Provide the [X, Y] coordinate of the cell's center where the given text is located.  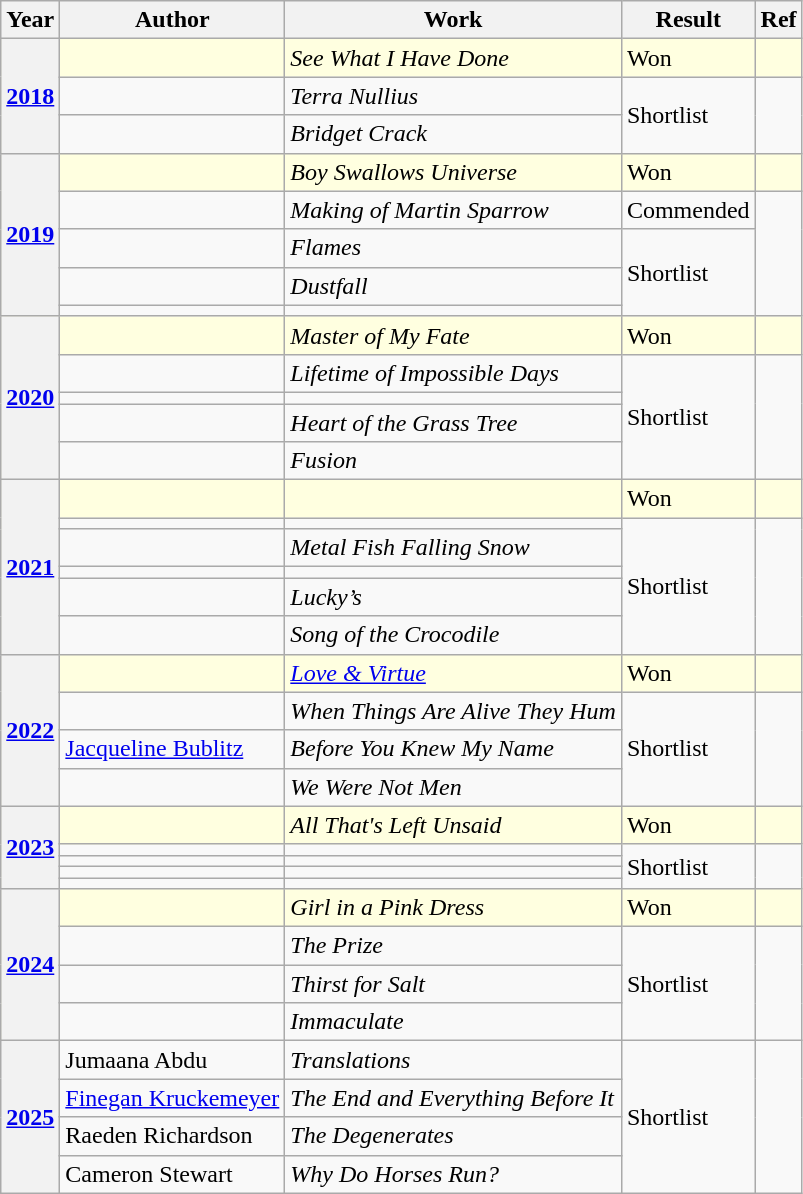
2023 [30, 847]
Result [688, 20]
2020 [30, 398]
Raeden Richardson [172, 1136]
Commended [688, 210]
Why Do Horses Run? [454, 1174]
Finegan Kruckemeyer [172, 1098]
Jacqueline Bublitz [172, 749]
Fusion [454, 461]
Author [172, 20]
Lifetime of Impossible Days [454, 373]
2021 [30, 567]
2018 [30, 96]
The End and Everything Before It [454, 1098]
Work [454, 20]
All That's Left Unsaid [454, 825]
Terra Nullius [454, 96]
We Were Not Men [454, 787]
Heart of the Grass Tree [454, 423]
See What I Have Done [454, 58]
Cameron Stewart [172, 1174]
2025 [30, 1117]
Boy Swallows Universe [454, 172]
2019 [30, 234]
Song of the Crocodile [454, 635]
Thirst for Salt [454, 984]
Master of My Fate [454, 335]
Ref [778, 20]
2022 [30, 730]
The Prize [454, 946]
When Things Are Alive They Hum [454, 711]
Making of Martin Sparrow [454, 210]
Translations [454, 1060]
Year [30, 20]
2024 [30, 965]
Flames [454, 248]
Dustfall [454, 286]
Love & Virtue [454, 673]
The Degenerates [454, 1136]
Lucky’s [454, 597]
Before You Knew My Name [454, 749]
Girl in a Pink Dress [454, 908]
Immaculate [454, 1022]
Bridget Crack [454, 134]
Metal Fish Falling Snow [454, 548]
Jumaana Abdu [172, 1060]
